Search for the cell housing the specified text and yield its [X, Y] center coordinate. 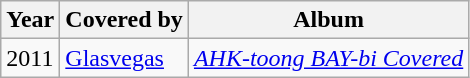
2011 [30, 58]
Covered by [124, 20]
Glasvegas [124, 58]
Album [328, 20]
AHK-toong BAY-bi Covered [328, 58]
Year [30, 20]
